Pinpoint the cell where the given text exists, returning its (x, y) midpoint coordinate. 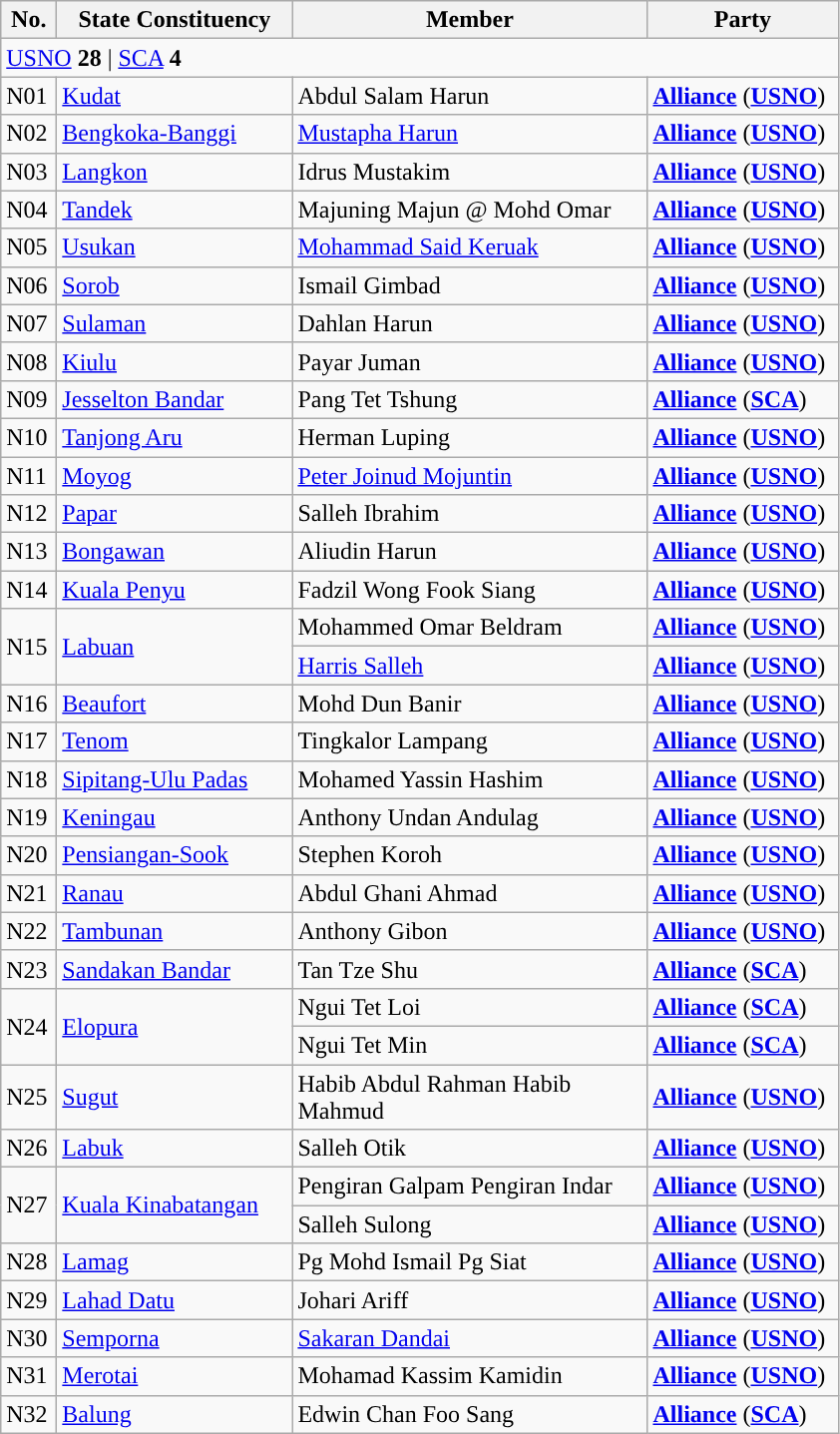
Kiulu (175, 361)
Member (470, 20)
N22 (29, 931)
Mohammad Said Keruak (470, 247)
N07 (29, 323)
Labuan (175, 647)
Harris Salleh (470, 666)
Tan Tze Shu (470, 969)
Tanjong Aru (175, 437)
Aliudin Harun (470, 552)
Party (742, 20)
USNO 28 | SCA 4 (419, 58)
N25 (29, 1096)
Salleh Sulong (470, 1224)
Pang Tet Tshung (470, 399)
Dahlan Harun (470, 323)
Pengiran Galpam Pengiran Indar (470, 1187)
Sakaran Dandai (470, 1338)
N20 (29, 855)
N11 (29, 476)
Pg Mohd Ismail Pg Siat (470, 1262)
Merotai (175, 1376)
Payar Juman (470, 361)
N26 (29, 1149)
Abdul Ghani Ahmad (470, 893)
Salleh Otik (470, 1149)
Idrus Mustakim (470, 172)
Labuk (175, 1149)
Elopura (175, 1026)
N19 (29, 817)
Sugut (175, 1096)
Anthony Gibon (470, 931)
Ismail Gimbad (470, 285)
Bongawan (175, 552)
Semporna (175, 1338)
N32 (29, 1414)
Kuala Kinabatangan (175, 1205)
N17 (29, 741)
Tingkalor Lampang (470, 741)
Mohamed Yassin Hashim (470, 779)
N31 (29, 1376)
Bengkoka-Banggi (175, 134)
Mohamad Kassim Kamidin (470, 1376)
N06 (29, 285)
N12 (29, 514)
N18 (29, 779)
Fadzil Wong Fook Siang (470, 590)
Sorob (175, 285)
Mustapha Harun (470, 134)
Lahad Datu (175, 1300)
Habib Abdul Rahman Habib Mahmud (470, 1096)
Sandakan Bandar (175, 969)
N29 (29, 1300)
N16 (29, 704)
Sipitang-Ulu Padas (175, 779)
State Constituency (175, 20)
N21 (29, 893)
Usukan (175, 247)
Peter Joinud Mojuntin (470, 476)
N23 (29, 969)
Papar (175, 514)
Lamag (175, 1262)
N05 (29, 247)
Ngui Tet Min (470, 1045)
N13 (29, 552)
Abdul Salam Harun (470, 96)
Tenom (175, 741)
Edwin Chan Foo Sang (470, 1414)
Tandek (175, 210)
N28 (29, 1262)
Ranau (175, 893)
N03 (29, 172)
Beaufort (175, 704)
N15 (29, 647)
N24 (29, 1026)
Herman Luping (470, 437)
Majuning Majun @ Mohd Omar (470, 210)
N30 (29, 1338)
No. (29, 20)
N09 (29, 399)
Kuala Penyu (175, 590)
Balung (175, 1414)
N01 (29, 96)
N27 (29, 1205)
Mohd Dun Banir (470, 704)
Sulaman (175, 323)
Stephen Koroh (470, 855)
Johari Ariff (470, 1300)
N10 (29, 437)
Pensiangan-Sook (175, 855)
N04 (29, 210)
Keningau (175, 817)
Anthony Undan Andulag (470, 817)
Jesselton Bandar (175, 399)
N02 (29, 134)
Ngui Tet Loi (470, 1007)
Salleh Ibrahim (470, 514)
Tambunan (175, 931)
N14 (29, 590)
Moyog (175, 476)
N08 (29, 361)
Langkon (175, 172)
Mohammed Omar Beldram (470, 628)
Kudat (175, 96)
